Determine the (X, Y) coordinate at the center of the cell enclosing the given text.  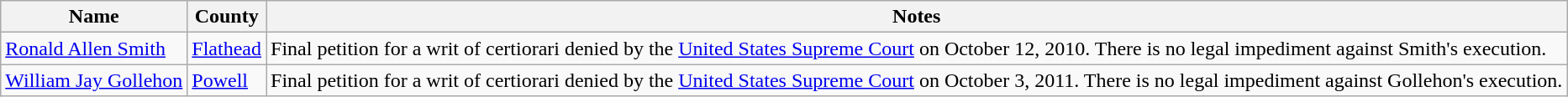
County (227, 17)
Ronald Allen Smith (94, 48)
Notes (917, 17)
Powell (227, 80)
William Jay Gollehon (94, 80)
Flathead (227, 48)
Name (94, 17)
